Search for the cell housing the specified text and yield its [x, y] center coordinate. 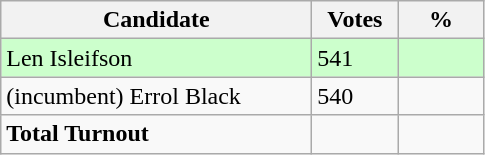
Votes [355, 20]
540 [355, 96]
(incumbent) Errol Black [156, 96]
% [441, 20]
Candidate [156, 20]
Len Isleifson [156, 58]
541 [355, 58]
Total Turnout [156, 134]
